Provide the [x, y] coordinate of the cell's center where the given text is located.  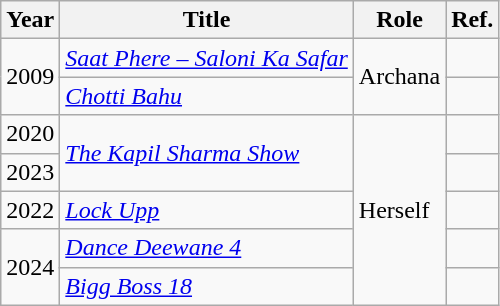
Dance Deewane 4 [207, 248]
The Kapil Sharma Show [207, 153]
2023 [30, 172]
Title [207, 20]
2009 [30, 77]
Saat Phere – Saloni Ka Safar [207, 58]
Ref. [472, 20]
Chotti Bahu [207, 96]
Role [399, 20]
2022 [30, 210]
2020 [30, 134]
Bigg Boss 18 [207, 286]
Herself [399, 210]
Year [30, 20]
2024 [30, 267]
Archana [399, 77]
Lock Upp [207, 210]
